Extract the [x, y] coordinate from the center of the cell holding the provided text.  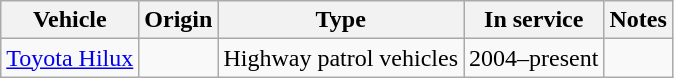
In service [534, 20]
Notes [638, 20]
Toyota Hilux [70, 58]
Origin [178, 20]
Vehicle [70, 20]
2004–present [534, 58]
Type [341, 20]
Highway patrol vehicles [341, 58]
